Determine the [X, Y] coordinate at the center of the cell enclosing the given text.  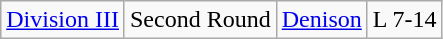
Second Round [200, 20]
Denison [322, 20]
Division III [63, 20]
L 7-14 [404, 20]
